For the text-containing cell, return its midpoint in (X, Y) coordinate format. 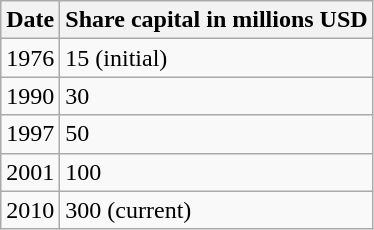
1990 (30, 96)
300 (current) (216, 210)
2010 (30, 210)
Date (30, 20)
50 (216, 134)
30 (216, 96)
15 (initial) (216, 58)
1976 (30, 58)
100 (216, 172)
1997 (30, 134)
2001 (30, 172)
Share capital in millions USD (216, 20)
